Return the [x, y] coordinate for the center point of the cell that contains the specified text.  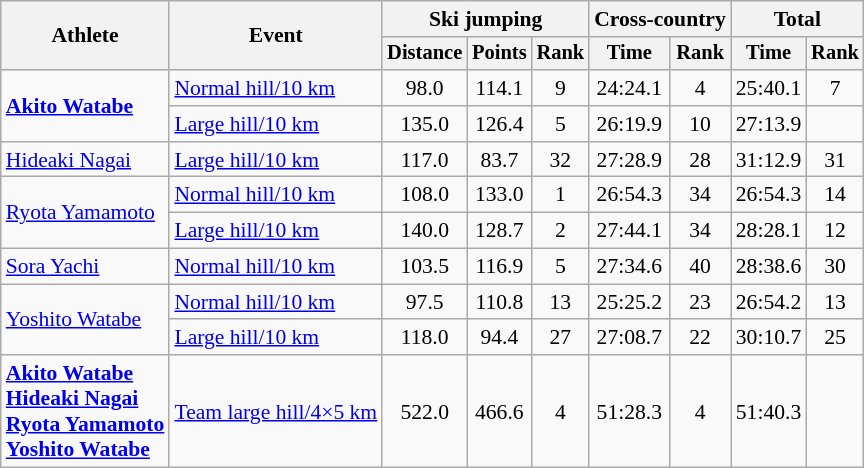
26:19.9 [629, 124]
118.0 [424, 338]
133.0 [499, 195]
128.7 [499, 231]
2 [561, 231]
Distance [424, 54]
22 [700, 338]
27 [561, 338]
116.9 [499, 267]
23 [700, 302]
Total [798, 19]
24:24.1 [629, 88]
Ski jumping [486, 19]
Cross-country [660, 19]
83.7 [499, 160]
1 [561, 195]
28 [700, 160]
27:08.7 [629, 338]
98.0 [424, 88]
94.4 [499, 338]
25:25.2 [629, 302]
117.0 [424, 160]
25 [835, 338]
Yoshito Watabe [86, 320]
108.0 [424, 195]
30 [835, 267]
51:28.3 [629, 411]
Hideaki Nagai [86, 160]
97.5 [424, 302]
31:12.9 [768, 160]
51:40.3 [768, 411]
14 [835, 195]
12 [835, 231]
27:28.9 [629, 160]
40 [700, 267]
Akito Watabe [86, 106]
27:13.9 [768, 124]
7 [835, 88]
522.0 [424, 411]
27:34.6 [629, 267]
114.1 [499, 88]
126.4 [499, 124]
140.0 [424, 231]
Akito WatabeHideaki NagaiRyota YamamotoYoshito Watabe [86, 411]
135.0 [424, 124]
9 [561, 88]
Ryota Yamamoto [86, 212]
Points [499, 54]
26:54.2 [768, 302]
28:28.1 [768, 231]
32 [561, 160]
25:40.1 [768, 88]
28:38.6 [768, 267]
27:44.1 [629, 231]
10 [700, 124]
Sora Yachi [86, 267]
Athlete [86, 36]
466.6 [499, 411]
Team large hill/4×5 km [276, 411]
Event [276, 36]
103.5 [424, 267]
110.8 [499, 302]
30:10.7 [768, 338]
31 [835, 160]
